Find where the given text appears and provide that cell's center as (X, Y) coordinate. 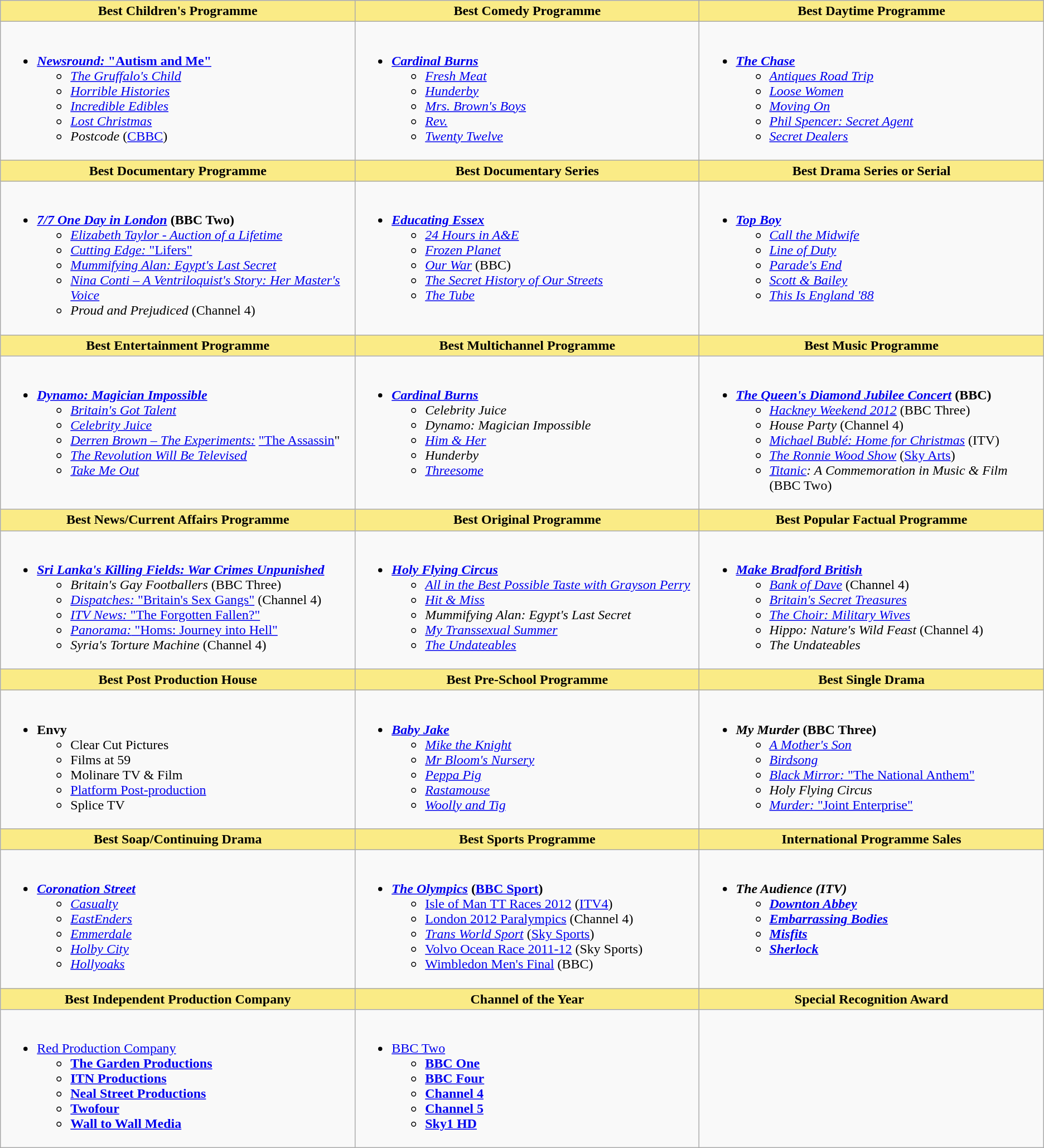
The ChaseAntiques Road TripLoose WomenMoving OnPhil Spencer: Secret AgentSecret Dealers (871, 91)
Best Entertainment Programme (178, 345)
Best Documentary Programme (178, 171)
Best Sports Programme (528, 839)
Best Post Production House (178, 679)
Top BoyCall the MidwifeLine of DutyParade's EndScott & BaileyThis Is England '88 (871, 258)
Best Popular Factual Programme (871, 520)
Best Music Programme (871, 345)
Holy Flying CircusAll in the Best Possible Taste with Grayson PerryHit & MissMummifying Alan: Egypt's Last SecretMy Transsexual SummerThe Undateables (528, 600)
My Murder (BBC Three)A Mother's SonBirdsongBlack Mirror: "The National Anthem"Holy Flying CircusMurder: "Joint Enterprise" (871, 759)
Best Single Drama (871, 679)
Best Comedy Programme (528, 11)
Make Bradford BritishBank of Dave (Channel 4)Britain's Secret TreasuresThe Choir: Military WivesHippo: Nature's Wild Feast (Channel 4)The Undateables (871, 600)
Best Daytime Programme (871, 11)
BBC TwoBBC OneBBC FourChannel 4Channel 5Sky1 HD (528, 1079)
Special Recognition Award (871, 999)
Newsround: "Autism and Me"The Gruffalo's ChildHorrible HistoriesIncredible EdiblesLost ChristmasPostcode (CBBC) (178, 91)
Best Multichannel Programme (528, 345)
Best Drama Series or Serial (871, 171)
Best Documentary Series (528, 171)
The Audience (ITV)Downton AbbeyEmbarrassing BodiesMisfitsSherlock (871, 919)
Best Original Programme (528, 520)
Red Production CompanyThe Garden ProductionsITN ProductionsNeal Street ProductionsTwofourWall to Wall Media (178, 1079)
Best News/Current Affairs Programme (178, 520)
Best Independent Production Company (178, 999)
Baby JakeMike the KnightMr Bloom's NurseryPeppa PigRastamouseWoolly and Tig (528, 759)
Best Children's Programme (178, 11)
Channel of the Year (528, 999)
EnvyClear Cut PicturesFilms at 59Molinare TV & FilmPlatform Post-productionSplice TV (178, 759)
Best Pre-School Programme (528, 679)
Cardinal BurnsCelebrity JuiceDynamo: Magician ImpossibleHim & HerHunderbyThreesome (528, 433)
Cardinal BurnsFresh MeatHunderbyMrs. Brown's BoysRev.Twenty Twelve (528, 91)
Coronation StreetCasualtyEastEndersEmmerdaleHolby CityHollyoaks (178, 919)
International Programme Sales (871, 839)
Educating Essex24 Hours in A&EFrozen PlanetOur War (BBC)The Secret History of Our StreetsThe Tube (528, 258)
Best Soap/Continuing Drama (178, 839)
